Extract the (X, Y) coordinate from the center of the cell holding the provided text.  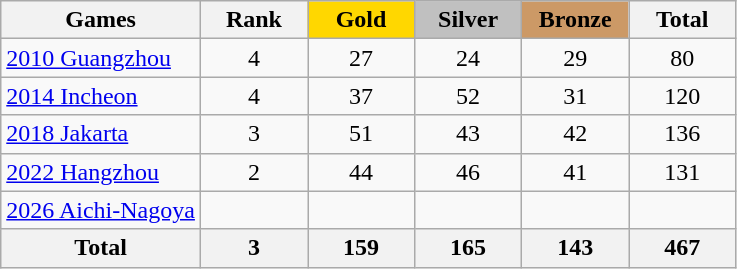
37 (362, 96)
2026 Aichi-Nagoya (101, 210)
Rank (254, 20)
Games (101, 20)
165 (468, 248)
46 (468, 172)
2022 Hangzhou (101, 172)
24 (468, 58)
2014 Incheon (101, 96)
51 (362, 134)
31 (576, 96)
159 (362, 248)
131 (682, 172)
29 (576, 58)
42 (576, 134)
2 (254, 172)
27 (362, 58)
Gold (362, 20)
52 (468, 96)
136 (682, 134)
Bronze (576, 20)
Silver (468, 20)
43 (468, 134)
143 (576, 248)
44 (362, 172)
2018 Jakarta (101, 134)
41 (576, 172)
2010 Guangzhou (101, 58)
120 (682, 96)
467 (682, 248)
80 (682, 58)
